From the cell containing the given text, extract its center point as (x, y) coordinate. 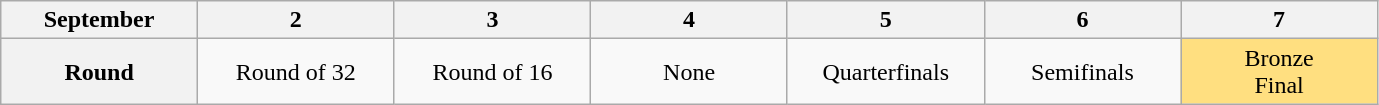
5 (886, 20)
Quarterfinals (886, 72)
7 (1280, 20)
BronzeFinal (1280, 72)
4 (690, 20)
6 (1082, 20)
2 (296, 20)
Round of 16 (492, 72)
September (100, 20)
3 (492, 20)
Semifinals (1082, 72)
Round (100, 72)
Round of 32 (296, 72)
None (690, 72)
